Return (x, y) of the center of cell containing provided text 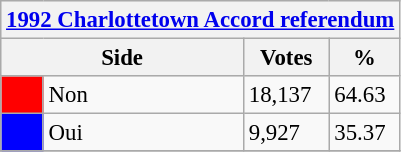
Non (143, 95)
35.37 (364, 133)
9,927 (286, 133)
64.63 (364, 95)
Oui (143, 133)
Votes (286, 58)
Side (122, 58)
% (364, 58)
1992 Charlottetown Accord referendum (200, 20)
18,137 (286, 95)
